For the text-containing cell, return its midpoint in (x, y) coordinate format. 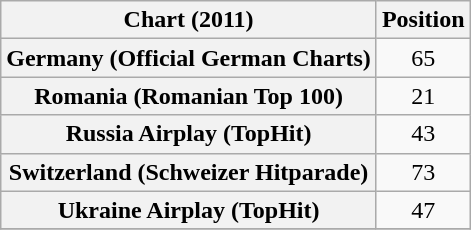
21 (423, 96)
Chart (2011) (189, 20)
Russia Airplay (TopHit) (189, 134)
73 (423, 172)
Romania (Romanian Top 100) (189, 96)
Position (423, 20)
43 (423, 134)
Switzerland (Schweizer Hitparade) (189, 172)
47 (423, 210)
Germany (Official German Charts) (189, 58)
65 (423, 58)
Ukraine Airplay (TopHit) (189, 210)
